Provide the (X, Y) coordinate of the cell's center where the given text is located.  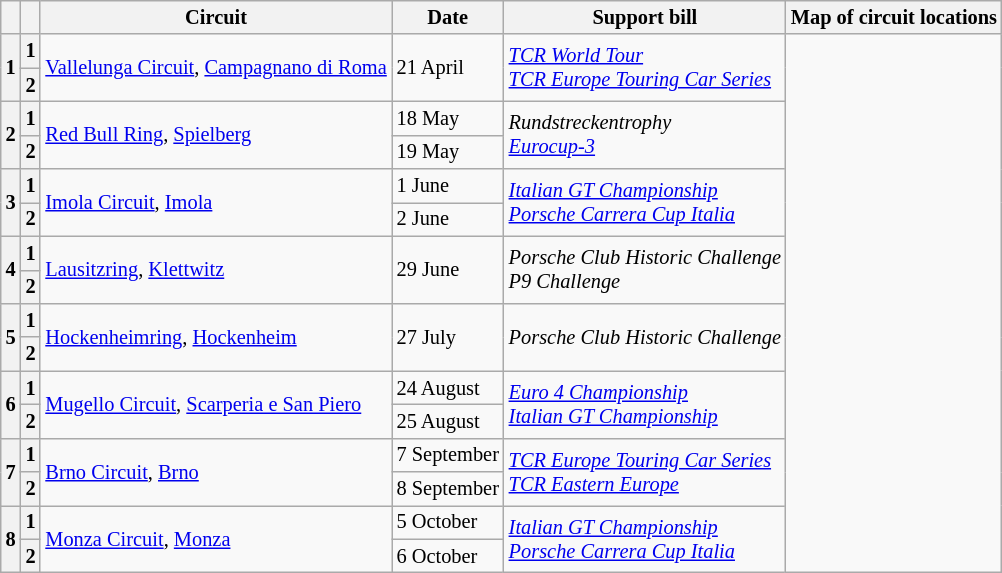
3 (11, 202)
5 (11, 336)
5 October (448, 522)
Brno Circuit, Brno (216, 472)
24 August (448, 388)
Red Bull Ring, Spielberg (216, 134)
2 June (448, 219)
4 (11, 270)
Mugello Circuit, Scarperia e San Piero (216, 404)
Porsche Club Historic Challenge (645, 336)
19 May (448, 152)
Map of circuit locations (894, 17)
29 June (448, 270)
7 (11, 472)
Vallelunga Circuit, Campagnano di Roma (216, 68)
Circuit (216, 17)
Monza Circuit, Monza (216, 538)
Euro 4 ChampionshipItalian GT Championship (645, 404)
Porsche Club Historic ChallengeP9 Challenge (645, 270)
RundstreckentrophyEurocup-3 (645, 134)
6 October (448, 556)
18 May (448, 118)
7 September (448, 455)
TCR World TourTCR Europe Touring Car Series (645, 68)
TCR Europe Touring Car SeriesTCR Eastern Europe (645, 472)
6 (11, 404)
8 September (448, 489)
8 (11, 538)
25 August (448, 421)
Date (448, 17)
Lausitzring, Klettwitz (216, 270)
Hockenheimring, Hockenheim (216, 336)
21 April (448, 68)
Support bill (645, 17)
1 June (448, 186)
27 July (448, 336)
Imola Circuit, Imola (216, 202)
